Determine the [X, Y] coordinate at the center of the cell enclosing the given text.  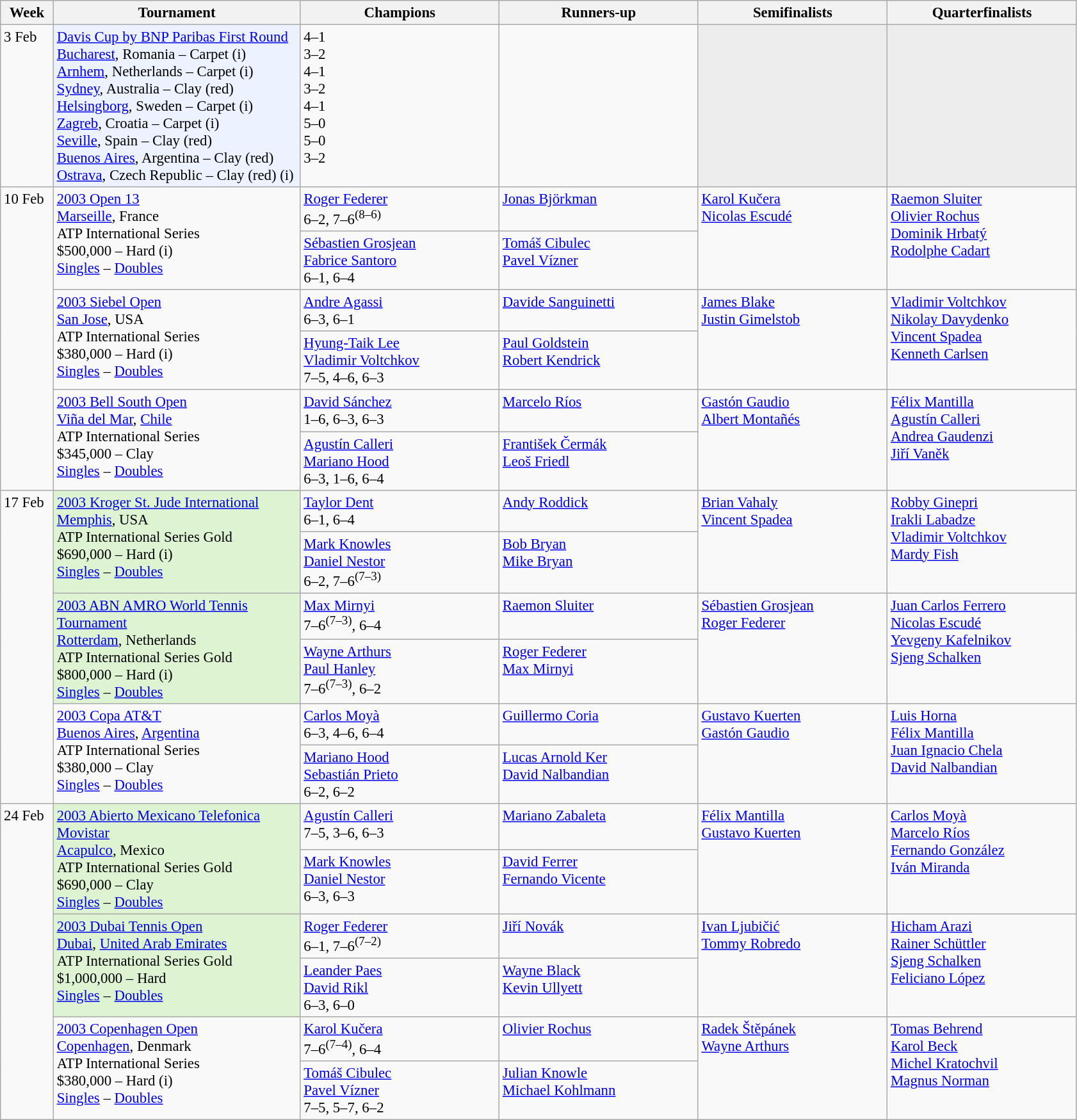
24 Feb [27, 962]
Leander Paes David Rikl6–3, 6–0 [400, 988]
4–1 3–2 4–1 3–2 4–1 5–0 5–0 3–2 [400, 106]
Week [27, 13]
Karol Kučera7–6(7–4), 6–4 [400, 1039]
Andy Roddick [599, 511]
Taylor Dent6–1, 6–4 [400, 511]
Brian Vahaly Vincent Spadea [793, 542]
Agustín Calleri7–5, 3–6, 6–3 [400, 826]
Jonas Björkman [599, 209]
3 Feb [27, 106]
Tournament [177, 13]
Félix Mantilla Gustavo Kuerten [793, 859]
David Sánchez1–6, 6–3, 6–3 [400, 411]
Runners-up [599, 13]
Robby Ginepri Irakli Labadze Vladimir Voltchkov Mardy Fish [982, 542]
Mariano Zabaleta [599, 826]
Gastón Gaudio Albert Montañés [793, 440]
Raemon Sluiter Olivier Rochus Dominik Hrbatý Rodolphe Cadart [982, 238]
Marcelo Ríos [599, 411]
2003 Dubai Tennis OpenDubai, United Arab EmiratesATP International Series Gold$1,000,000 – Hard Singles – Doubles [177, 966]
10 Feb [27, 338]
Agustín Calleri Mariano Hood6–3, 1–6, 6–4 [400, 461]
Luis Horna Félix Mantilla Juan Ignacio Chela David Nalbandian [982, 754]
2003 Copenhagen OpenCopenhagen, DenmarkATP International Series$380,000 – Hard (i) Singles – Doubles [177, 1068]
Quarterfinalists [982, 13]
Jiří Novák [599, 936]
Guillermo Coria [599, 725]
Tomas Behrend Karol Beck Michel Kratochvil Magnus Norman [982, 1068]
2003 Kroger St. Jude InternationalMemphis, USAATP International Series Gold$690,000 – Hard (i) Singles – Doubles [177, 542]
Carlos Moyà Marcelo Ríos Fernando González Iván Miranda [982, 859]
Max Mirnyi7–6(7–3), 6–4 [400, 616]
2003 ABN AMRO World Tennis TournamentRotterdam, NetherlandsATP International Series Gold$800,000 – Hard (i) Singles – Doubles [177, 648]
2003 Copa AT&TBuenos Aires, ArgentinaATP International Series$380,000 – Clay Singles – Doubles [177, 754]
Vladimir Voltchkov Nikolay Davydenko Vincent Spadea Kenneth Carlsen [982, 340]
Andre Agassi6–3, 6–1 [400, 311]
2003 Bell South OpenViña del Mar, ChileATP International Series$345,000 – Clay Singles – Doubles [177, 440]
Wayne Black Kevin Ullyett [599, 988]
Raemon Sluiter [599, 616]
Roger Federer6–1, 7–6(7–2) [400, 936]
Tomáš Cibulec Pavel Vízner [599, 261]
Paul Goldstein Robert Kendrick [599, 361]
Hicham Arazi Rainer Schüttler Sjeng Schalken Feliciano López [982, 966]
Semifinalists [793, 13]
František Čermák Leoš Friedl [599, 461]
Wayne Arthurs Paul Hanley7–6(7–3), 6–2 [400, 671]
Ivan Ljubičić Tommy Robredo [793, 966]
Roger Federer6–2, 7–6(8–6) [400, 209]
Mark Knowles Daniel Nestor6–3, 6–3 [400, 881]
Gustavo Kuerten Gastón Gaudio [793, 754]
2003 Siebel OpenSan Jose, USAATP International Series$380,000 – Hard (i) Singles – Doubles [177, 340]
17 Feb [27, 647]
Davide Sanguinetti [599, 311]
Roger Federer Max Mirnyi [599, 671]
Sébastien Grosjean Fabrice Santoro6–1, 6–4 [400, 261]
2003 Open 13 Marseille, FranceATP International Series$500,000 – Hard (i) Singles – Doubles [177, 238]
Tomáš Cibulec Pavel Vízner7–5, 5–7, 6–2 [400, 1091]
2003 Abierto Mexicano Telefonica Movistar Acapulco, MexicoATP International Series Gold$690,000 – Clay Singles – Doubles [177, 859]
David Ferrer Fernando Vicente [599, 881]
Radek Štěpánek Wayne Arthurs [793, 1068]
Mariano Hood Sebastián Prieto6–2, 6–2 [400, 774]
Carlos Moyà6–3, 4–6, 6–4 [400, 725]
James Blake Justin Gimelstob [793, 340]
Sébastien Grosjean Roger Federer [793, 648]
Mark Knowles Daniel Nestor6–2, 7–6(7–3) [400, 562]
Lucas Arnold Ker David Nalbandian [599, 774]
Champions [400, 13]
Hyung-Taik Lee Vladimir Voltchkov7–5, 4–6, 6–3 [400, 361]
Juan Carlos Ferrero Nicolas Escudé Yevgeny Kafelnikov Sjeng Schalken [982, 648]
Olivier Rochus [599, 1039]
Bob Bryan Mike Bryan [599, 562]
Félix Mantilla Agustín Calleri Andrea Gaudenzi Jiří Vaněk [982, 440]
Julian Knowle Michael Kohlmann [599, 1091]
Karol Kučera Nicolas Escudé [793, 238]
